From the cell containing the given text, extract its center point as (x, y) coordinate. 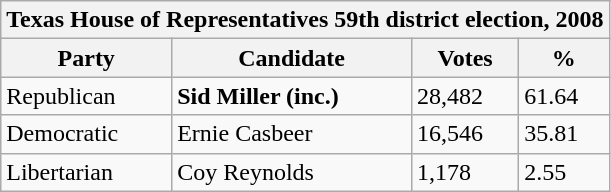
Candidate (292, 58)
Ernie Casbeer (292, 134)
% (564, 58)
1,178 (466, 172)
Coy Reynolds (292, 172)
35.81 (564, 134)
Texas House of Representatives 59th district election, 2008 (305, 20)
Republican (86, 96)
Sid Miller (inc.) (292, 96)
2.55 (564, 172)
Libertarian (86, 172)
Votes (466, 58)
Democratic (86, 134)
Party (86, 58)
61.64 (564, 96)
28,482 (466, 96)
16,546 (466, 134)
